From the cell containing the given text, extract its center point as [X, Y] coordinate. 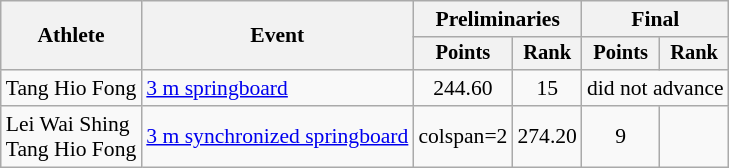
did not advance [656, 88]
Final [656, 19]
274.20 [546, 136]
244.60 [462, 88]
3 m synchronized springboard [277, 136]
Event [277, 36]
Athlete [72, 36]
colspan=2 [462, 136]
Preliminaries [498, 19]
3 m springboard [277, 88]
Lei Wai ShingTang Hio Fong [72, 136]
9 [620, 136]
15 [546, 88]
Tang Hio Fong [72, 88]
